From the cell containing the given text, extract its center point as [x, y] coordinate. 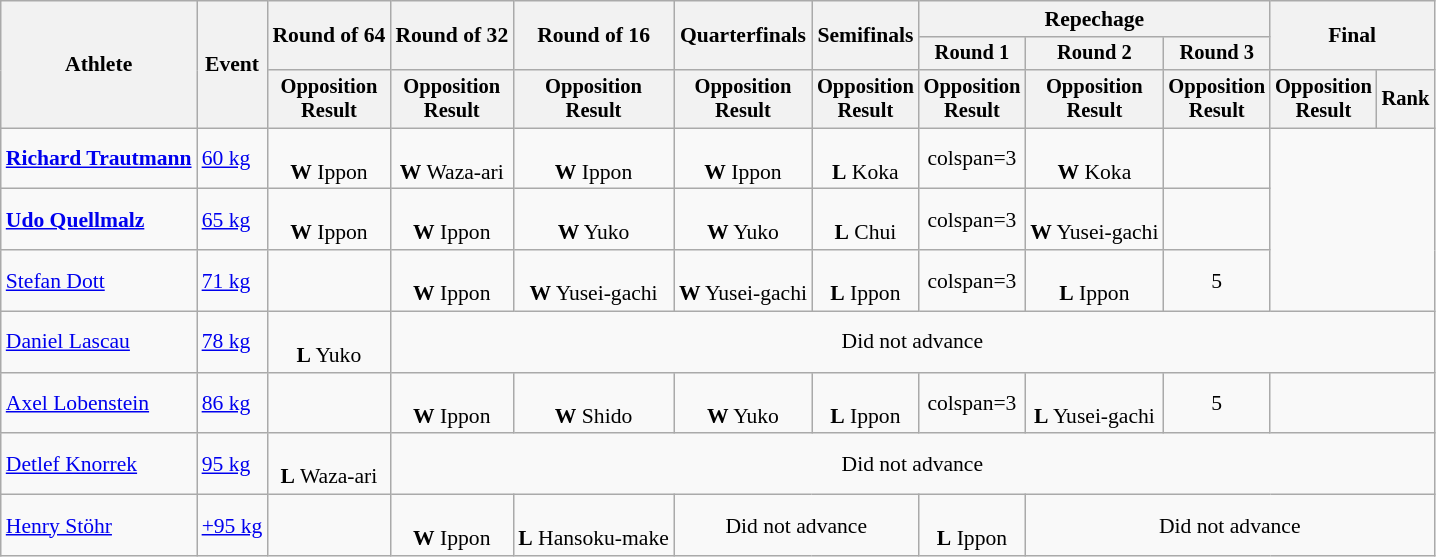
78 kg [232, 342]
L Yusei-gachi [1094, 404]
71 kg [232, 280]
L Chui [866, 220]
Athlete [99, 64]
Detlef Knorrek [99, 464]
W Waza-ari [452, 158]
86 kg [232, 404]
Richard Trautmann [99, 158]
Round 1 [972, 54]
Daniel Lascau [99, 342]
W Shido [594, 404]
Round 2 [1094, 54]
Round 3 [1216, 54]
Quarterfinals [743, 36]
L Hansoku-make [594, 526]
Round of 16 [594, 36]
65 kg [232, 220]
Stefan Dott [99, 280]
Round of 64 [328, 36]
Semifinals [866, 36]
+95 kg [232, 526]
Event [232, 64]
Henry Stöhr [99, 526]
Round of 32 [452, 36]
L Koka [866, 158]
60 kg [232, 158]
L Yuko [328, 342]
Axel Lobenstein [99, 404]
Udo Quellmalz [99, 220]
95 kg [232, 464]
W Koka [1094, 158]
Rank [1406, 99]
Repechage [1094, 19]
Final [1352, 36]
L Waza-ari [328, 464]
